Provide the [x, y] coordinate of the cell's center where the given text is located.  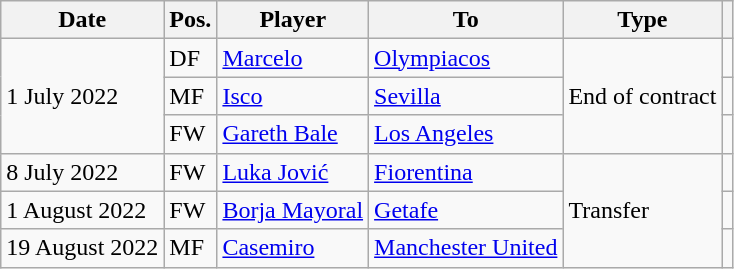
Transfer [642, 210]
1 August 2022 [82, 210]
Fiorentina [466, 172]
Marcelo [293, 58]
Isco [293, 96]
Borja Mayoral [293, 210]
DF [190, 58]
End of contract [642, 96]
Getafe [466, 210]
1 July 2022 [82, 96]
Luka Jović [293, 172]
Sevilla [466, 96]
Los Angeles [466, 134]
Pos. [190, 20]
To [466, 20]
Manchester United [466, 248]
Date [82, 20]
Olympiacos [466, 58]
Type [642, 20]
Gareth Bale [293, 134]
Player [293, 20]
8 July 2022 [82, 172]
Casemiro [293, 248]
19 August 2022 [82, 248]
